Scan for the cell matching the given text and deliver its [x, y] coordinate at center. 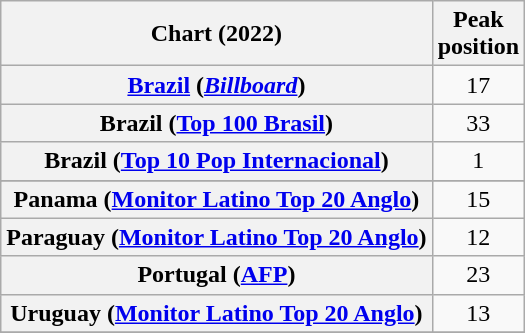
23 [478, 275]
Chart (2022) [216, 34]
Paraguay (Monitor Latino Top 20 Anglo) [216, 237]
Brazil (Billboard) [216, 85]
33 [478, 123]
17 [478, 85]
Peakposition [478, 34]
1 [478, 161]
Brazil (Top 10 Pop Internacional) [216, 161]
Uruguay (Monitor Latino Top 20 Anglo) [216, 313]
Portugal (AFP) [216, 275]
15 [478, 199]
13 [478, 313]
12 [478, 237]
Panama (Monitor Latino Top 20 Anglo) [216, 199]
Brazil (Top 100 Brasil) [216, 123]
